Pinpoint the cell where the given text exists, returning its [x, y] midpoint coordinate. 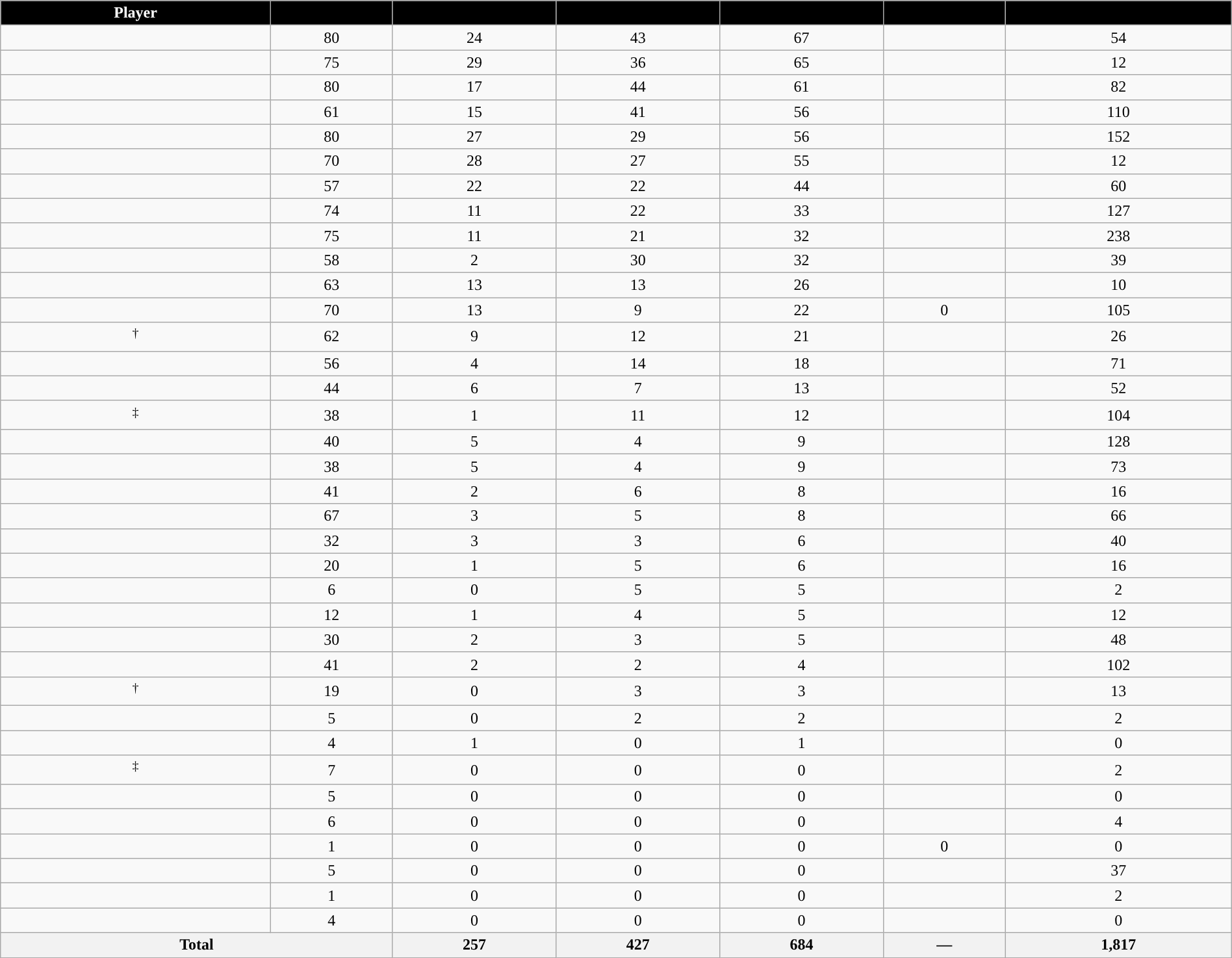
66 [1118, 516]
58 [331, 260]
152 [1118, 136]
36 [638, 62]
— [944, 945]
1,817 [1118, 945]
Player [136, 13]
684 [802, 945]
257 [474, 945]
33 [802, 211]
10 [1118, 285]
15 [474, 112]
73 [1118, 467]
60 [1118, 186]
37 [1118, 871]
102 [1118, 664]
18 [802, 363]
19 [331, 692]
52 [1118, 388]
39 [1118, 260]
62 [331, 337]
110 [1118, 112]
427 [638, 945]
63 [331, 285]
105 [1118, 310]
20 [331, 565]
82 [1118, 87]
24 [474, 38]
65 [802, 62]
127 [1118, 211]
28 [474, 161]
17 [474, 87]
238 [1118, 235]
14 [638, 363]
48 [1118, 640]
71 [1118, 363]
74 [331, 211]
54 [1118, 38]
57 [331, 186]
104 [1118, 415]
43 [638, 38]
Total [196, 945]
55 [802, 161]
128 [1118, 442]
